Return [X, Y] of the center of cell containing provided text 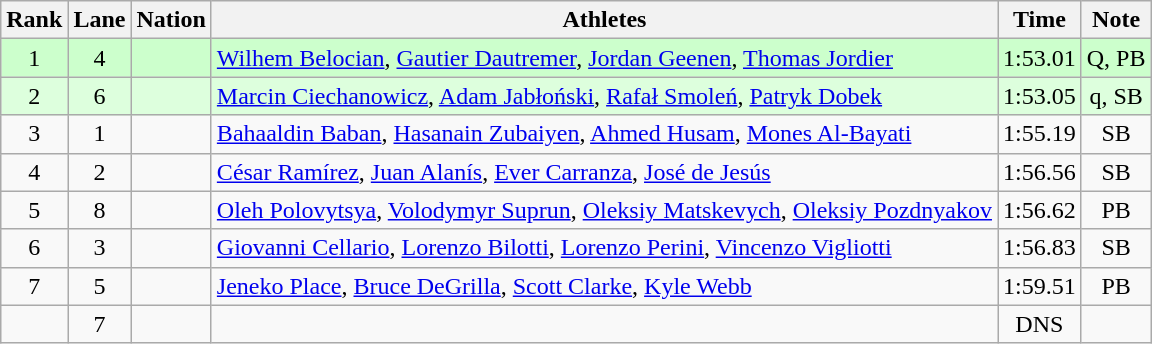
1:56.83 [1040, 248]
Rank [34, 20]
César Ramírez, Juan Alanís, Ever Carranza, José de Jesús [604, 172]
1:53.05 [1040, 96]
Giovanni Cellario, Lorenzo Bilotti, Lorenzo Perini, Vincenzo Vigliotti [604, 248]
Bahaaldin Baban, Hasanain Zubaiyen, Ahmed Husam, Mones Al-Bayati [604, 134]
Q, PB [1116, 58]
DNS [1040, 324]
8 [100, 210]
Athletes [604, 20]
1:53.01 [1040, 58]
1:56.62 [1040, 210]
Oleh Polovytsya, Volodymyr Suprun, Oleksiy Matskevych, Oleksiy Pozdnyakov [604, 210]
1:56.56 [1040, 172]
Wilhem Belocian, Gautier Dautremer, Jordan Geenen, Thomas Jordier [604, 58]
Jeneko Place, Bruce DeGrilla, Scott Clarke, Kyle Webb [604, 286]
Lane [100, 20]
Nation [171, 20]
q, SB [1116, 96]
Note [1116, 20]
1:55.19 [1040, 134]
Time [1040, 20]
1:59.51 [1040, 286]
Marcin Ciechanowicz, Adam Jabłoński, Rafał Smoleń, Patryk Dobek [604, 96]
